Detect which cell encompasses the target text, then output its (X, Y) center coordinate. 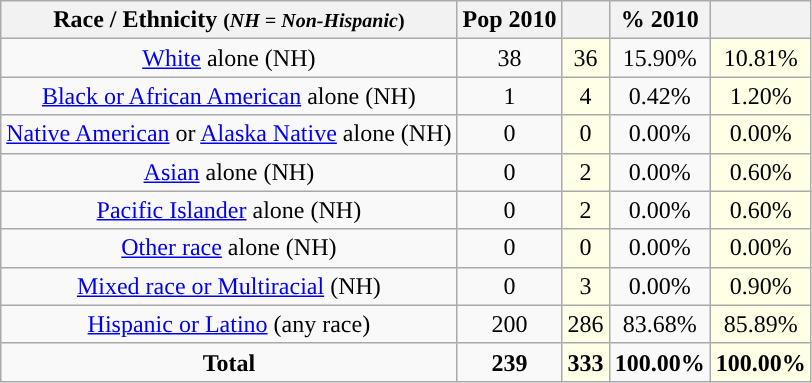
Pop 2010 (510, 20)
0.42% (660, 96)
10.81% (760, 58)
4 (586, 96)
15.90% (660, 58)
1 (510, 96)
Mixed race or Multiracial (NH) (229, 286)
3 (586, 286)
333 (586, 362)
Asian alone (NH) (229, 172)
38 (510, 58)
% 2010 (660, 20)
239 (510, 362)
286 (586, 324)
1.20% (760, 96)
200 (510, 324)
Other race alone (NH) (229, 248)
83.68% (660, 324)
36 (586, 58)
Race / Ethnicity (NH = Non-Hispanic) (229, 20)
Total (229, 362)
White alone (NH) (229, 58)
Black or African American alone (NH) (229, 96)
85.89% (760, 324)
Native American or Alaska Native alone (NH) (229, 134)
Hispanic or Latino (any race) (229, 324)
0.90% (760, 286)
Pacific Islander alone (NH) (229, 210)
